Search for the cell housing the specified text and yield its [x, y] center coordinate. 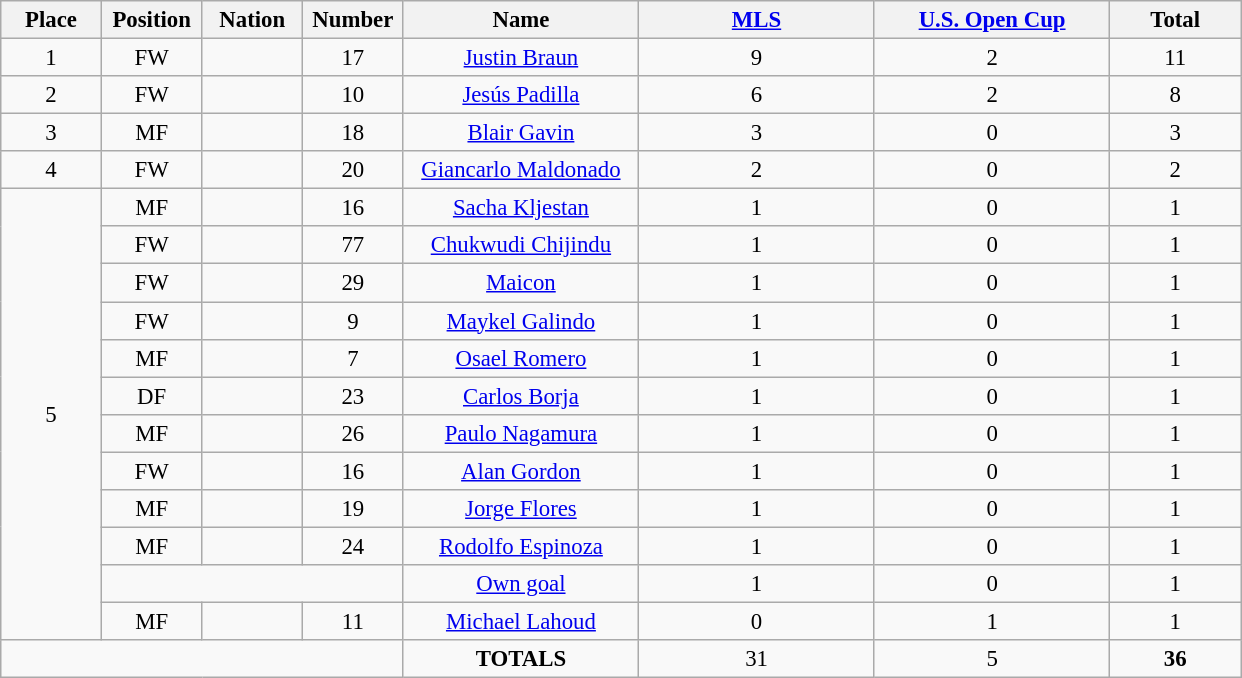
Giancarlo Maldonado [521, 170]
Own goal [521, 584]
TOTALS [521, 659]
Nation [252, 20]
Sacha Kljestan [521, 208]
77 [354, 245]
7 [354, 358]
Chukwudi Chijindu [521, 245]
Position [152, 20]
Maykel Galindo [521, 321]
29 [354, 283]
Rodolfo Espinoza [521, 546]
23 [354, 396]
8 [1176, 95]
Carlos Borja [521, 396]
Osael Romero [521, 358]
20 [354, 170]
Total [1176, 20]
Jorge Flores [521, 509]
Alan Gordon [521, 471]
Michael Lahoud [521, 621]
Blair Gavin [521, 133]
6 [757, 95]
Jesús Padilla [521, 95]
Paulo Nagamura [521, 433]
Place [52, 20]
24 [354, 546]
4 [52, 170]
Maicon [521, 283]
MLS [757, 20]
19 [354, 509]
17 [354, 58]
Number [354, 20]
DF [152, 396]
Name [521, 20]
U.S. Open Cup [992, 20]
36 [1176, 659]
31 [757, 659]
26 [354, 433]
10 [354, 95]
Justin Braun [521, 58]
18 [354, 133]
